From the cell containing the given text, extract its center point as (x, y) coordinate. 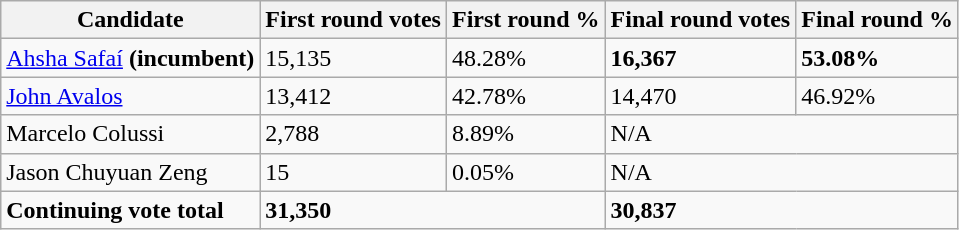
Final round % (878, 20)
15,135 (354, 58)
48.28% (526, 58)
Final round votes (700, 20)
15 (354, 172)
Ahsha Safaí (incumbent) (130, 58)
Candidate (130, 20)
Continuing vote total (130, 210)
2,788 (354, 134)
31,350 (432, 210)
16,367 (700, 58)
First round votes (354, 20)
8.89% (526, 134)
13,412 (354, 96)
30,837 (782, 210)
14,470 (700, 96)
42.78% (526, 96)
Jason Chuyuan Zeng (130, 172)
0.05% (526, 172)
46.92% (878, 96)
First round % (526, 20)
John Avalos (130, 96)
Marcelo Colussi (130, 134)
53.08% (878, 58)
